Pinpoint the cell where the given text exists, returning its [X, Y] midpoint coordinate. 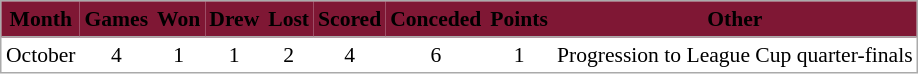
Lost [289, 20]
Won [179, 20]
Other [734, 20]
Points [520, 20]
Drew [234, 20]
6 [436, 55]
Progression to League Cup quarter-finals [734, 55]
Conceded [436, 20]
October [42, 55]
Scored [350, 20]
Games [116, 20]
2 [289, 55]
Month [42, 20]
